Search for the cell housing the specified text and yield its (x, y) center coordinate. 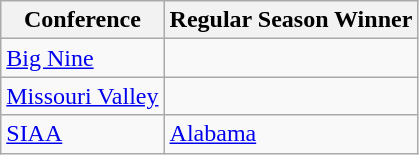
Regular Season Winner (291, 20)
Conference (82, 20)
Alabama (291, 134)
Missouri Valley (82, 96)
Big Nine (82, 58)
SIAA (82, 134)
